Locate the cell with the specified text and output its [X, Y] center coordinate. 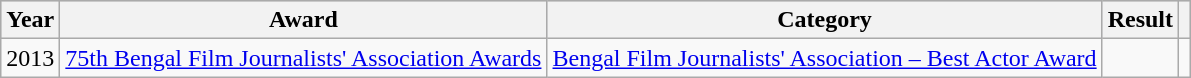
Year [30, 20]
Category [824, 20]
Award [304, 20]
75th Bengal Film Journalists' Association Awards [304, 58]
Result [1140, 20]
2013 [30, 58]
Bengal Film Journalists' Association – Best Actor Award [824, 58]
